Capture the cell that displays the provided text and extract its (X, Y) central coordinate. 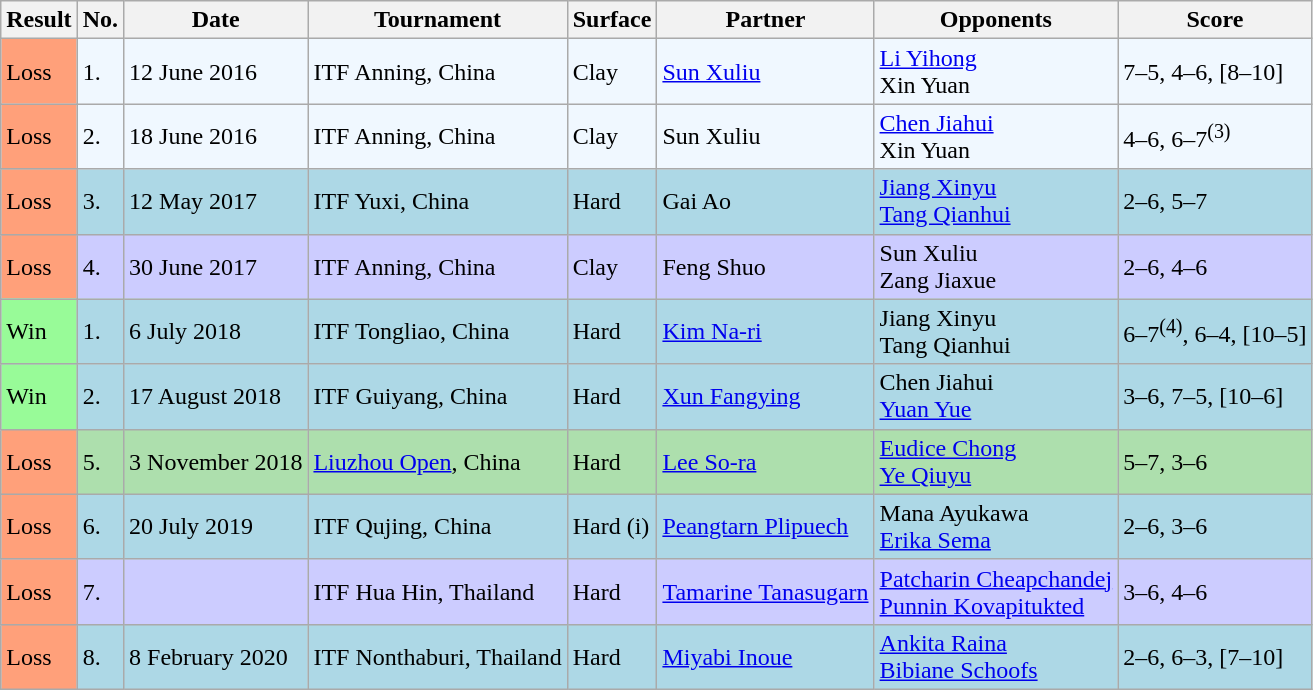
Surface (612, 20)
ITF Hua Hin, Thailand (438, 592)
30 June 2017 (216, 266)
8 February 2020 (216, 656)
2–6, 6–3, [7–10] (1215, 656)
Feng Shuo (766, 266)
6 July 2018 (216, 332)
18 June 2016 (216, 136)
ITF Guiyang, China (438, 396)
Ankita Raina Bibiane Schoofs (996, 656)
Li Yihong Xin Yuan (996, 72)
5. (100, 462)
6–7(4), 6–4, [10–5] (1215, 332)
Miyabi Inoue (766, 656)
2–6, 5–7 (1215, 202)
ITF Qujing, China (438, 526)
Tournament (438, 20)
Peangtarn Plipuech (766, 526)
Chen Jiahui Xin Yuan (996, 136)
ITF Nonthaburi, Thailand (438, 656)
Sun Xuliu Zang Jiaxue (996, 266)
Score (1215, 20)
Gai Ao (766, 202)
17 August 2018 (216, 396)
12 June 2016 (216, 72)
Patcharin Cheapchandej Punnin Kovapitukted (996, 592)
5–7, 3–6 (1215, 462)
Xun Fangying (766, 396)
Mana Ayukawa Erika Sema (996, 526)
Hard (i) (612, 526)
Date (216, 20)
2–6, 4–6 (1215, 266)
Kim Na-ri (766, 332)
4. (100, 266)
3 November 2018 (216, 462)
12 May 2017 (216, 202)
No. (100, 20)
Opponents (996, 20)
Eudice Chong Ye Qiuyu (996, 462)
20 July 2019 (216, 526)
Partner (766, 20)
ITF Yuxi, China (438, 202)
7. (100, 592)
3. (100, 202)
Lee So-ra (766, 462)
Result (39, 20)
7–5, 4–6, [8–10] (1215, 72)
Chen Jiahui Yuan Yue (996, 396)
3–6, 4–6 (1215, 592)
8. (100, 656)
ITF Tongliao, China (438, 332)
6. (100, 526)
Liuzhou Open, China (438, 462)
2–6, 3–6 (1215, 526)
Tamarine Tanasugarn (766, 592)
4–6, 6–7(3) (1215, 136)
3–6, 7–5, [10–6] (1215, 396)
